Capture the cell that displays the provided text and extract its (X, Y) central coordinate. 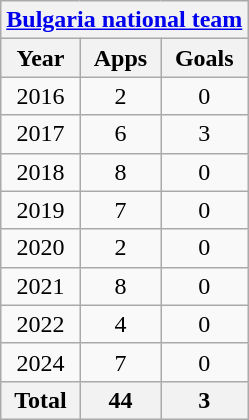
2019 (40, 210)
Apps (120, 58)
2017 (40, 134)
Goals (204, 58)
2020 (40, 248)
Total (40, 400)
Year (40, 58)
4 (120, 324)
2021 (40, 286)
2018 (40, 172)
2016 (40, 96)
2024 (40, 362)
6 (120, 134)
Bulgaria national team (124, 20)
2022 (40, 324)
44 (120, 400)
